Determine the [x, y] coordinate at the center of the cell enclosing the given text.  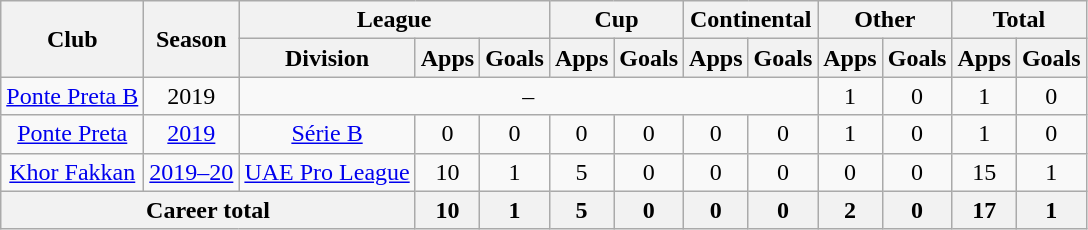
– [528, 96]
Ponte Preta B [72, 96]
Career total [208, 210]
Série B [327, 134]
Other [885, 20]
Division [327, 58]
Cup [616, 20]
17 [984, 210]
Total [1019, 20]
League [394, 20]
Khor Fakkan [72, 172]
Season [192, 39]
Club [72, 39]
Continental [751, 20]
2019–20 [192, 172]
2 [850, 210]
15 [984, 172]
UAE Pro League [327, 172]
Ponte Preta [72, 134]
